Scan for the cell matching the given text and deliver its (x, y) coordinate at center. 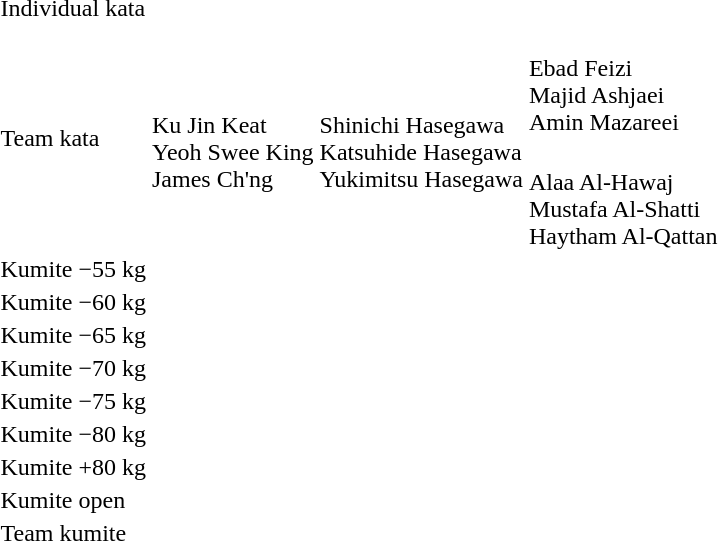
Shinichi HasegawaKatsuhide HasegawaYukimitsu Hasegawa (421, 138)
Ku Jin KeatYeoh Swee KingJames Ch'ng (234, 138)
